From the cell containing the given text, extract its center point as [x, y] coordinate. 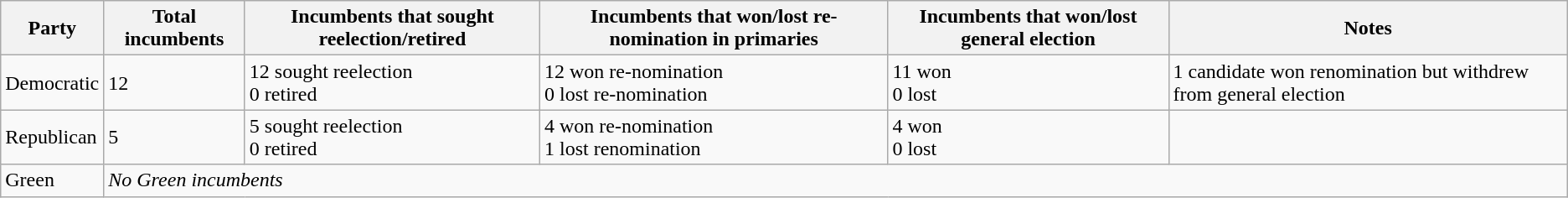
12 won re-nomination0 lost re-nomination [714, 82]
Green [52, 180]
12 [174, 82]
5 sought reelection0 retired [392, 138]
Incumbents that won/lost general election [1029, 29]
Total incumbents [174, 29]
5 [174, 138]
Incumbents that won/lost re-nomination in primaries [714, 29]
Notes [1368, 29]
1 candidate won renomination but withdrew from general election [1368, 82]
Democratic [52, 82]
No Green incumbents [836, 180]
4 won0 lost [1029, 138]
12 sought reelection0 retired [392, 82]
Party [52, 29]
Republican [52, 138]
4 won re-nomination1 lost renomination [714, 138]
11 won0 lost [1029, 82]
Incumbents that sought reelection/retired [392, 29]
